Return the [X, Y] coordinate for the center point of the cell that contains the specified text.  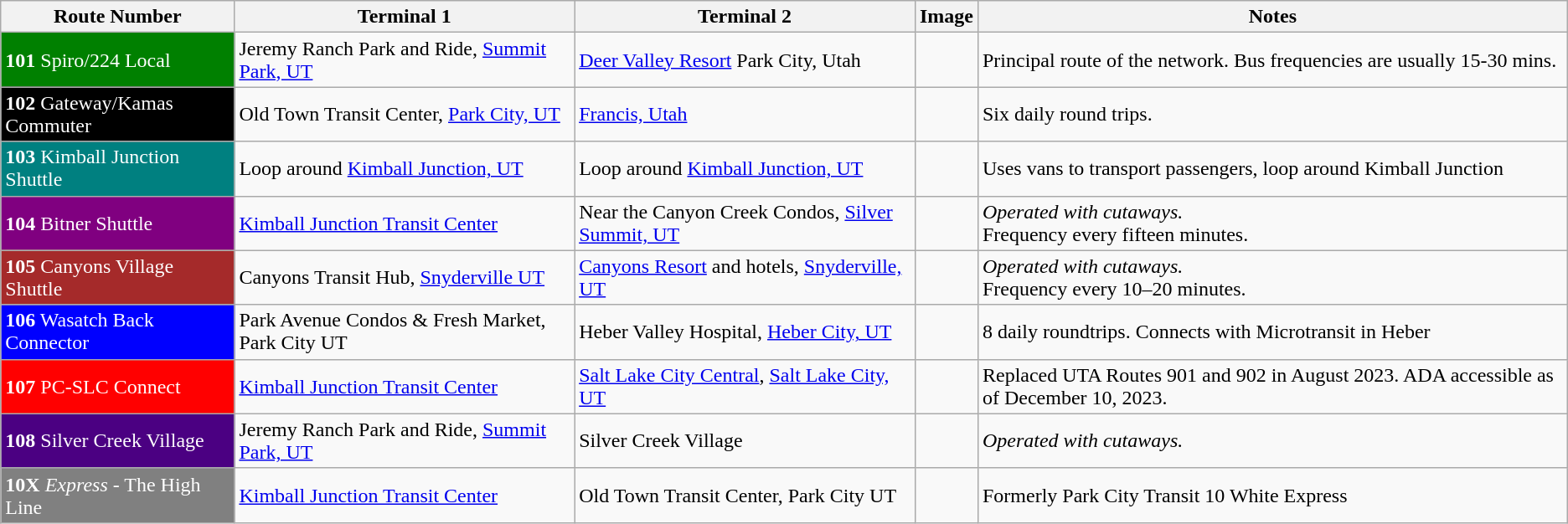
104 Bitner Shuttle [117, 223]
8 daily roundtrips. Connects with Microtransit in Heber [1272, 331]
Heber Valley Hospital, Heber City, UT [745, 331]
108 Silver Creek Village [117, 440]
Francis, Utah [745, 114]
Terminal 2 [745, 17]
Operated with cutaways.Frequency every 10–20 minutes. [1272, 278]
Salt Lake City Central, Salt Lake City, UT [745, 387]
Near the Canyon Creek Condos, Silver Summit, UT [745, 223]
Operated with cutaways. [1272, 440]
106 Wasatch Back Connector [117, 331]
Operated with cutaways.Frequency every fifteen minutes. [1272, 223]
102 Gateway/Kamas Commuter [117, 114]
Formerly Park City Transit 10 White Express [1272, 496]
101 Spiro/224 Local [117, 60]
107 PC-SLC Connect [117, 387]
Old Town Transit Center, Park City UT [745, 496]
10X Express - The High Line [117, 496]
Uses vans to transport passengers, loop around Kimball Junction [1272, 169]
Old Town Transit Center, Park City, UT [405, 114]
Image [946, 17]
Canyons Transit Hub, Snyderville UT [405, 278]
Principal route of the network. Bus frequencies are usually 15-30 mins. [1272, 60]
Replaced UTA Routes 901 and 902 in August 2023. ADA accessible as of December 10, 2023. [1272, 387]
105 Canyons Village Shuttle [117, 278]
Canyons Resort and hotels, Snyderville, UT [745, 278]
Park Avenue Condos & Fresh Market, Park City UT [405, 331]
Route Number [117, 17]
Six daily round trips. [1272, 114]
Notes [1272, 17]
Silver Creek Village [745, 440]
Terminal 1 [405, 17]
Deer Valley Resort Park City, Utah [745, 60]
103 Kimball Junction Shuttle [117, 169]
